Pinpoint the cell where the given text exists, returning its [X, Y] midpoint coordinate. 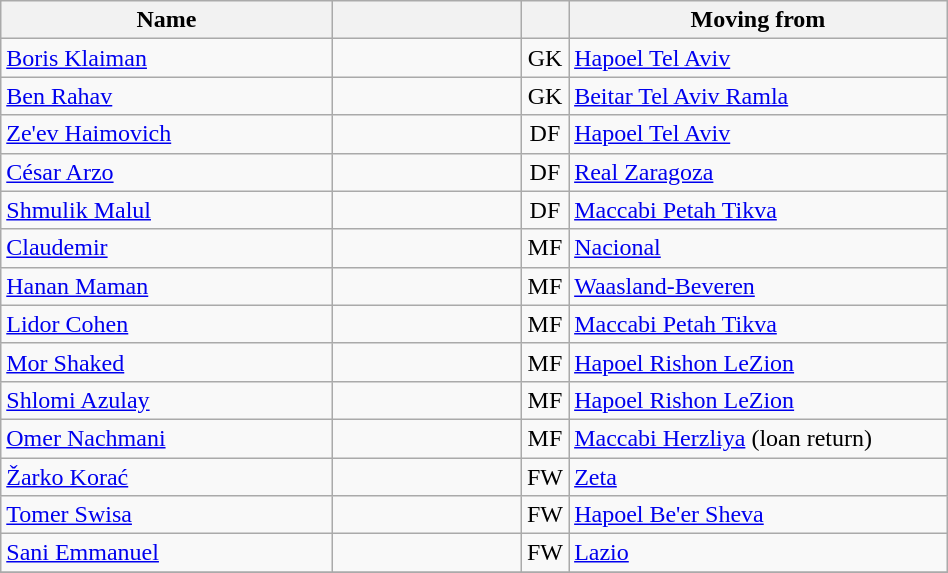
Moving from [758, 20]
Hapoel Be'er Sheva [758, 515]
Nacional [758, 248]
Zeta [758, 477]
Maccabi Herzliya (loan return) [758, 438]
Omer Nachmani [166, 438]
Name [166, 20]
Ze'ev Haimovich [166, 134]
Sani Emmanuel [166, 553]
Shlomi Azulay [166, 400]
Ben Rahav [166, 96]
Hanan Maman [166, 286]
Waasland-Beveren [758, 286]
Tomer Swisa [166, 515]
Mor Shaked [166, 362]
César Arzo [166, 172]
Žarko Korać [166, 477]
Claudemir [166, 248]
Boris Klaiman [166, 58]
Real Zaragoza [758, 172]
Lidor Cohen [166, 324]
Shmulik Malul [166, 210]
Beitar Tel Aviv Ramla [758, 96]
Lazio [758, 553]
